From the cell containing the given text, extract its center point as [x, y] coordinate. 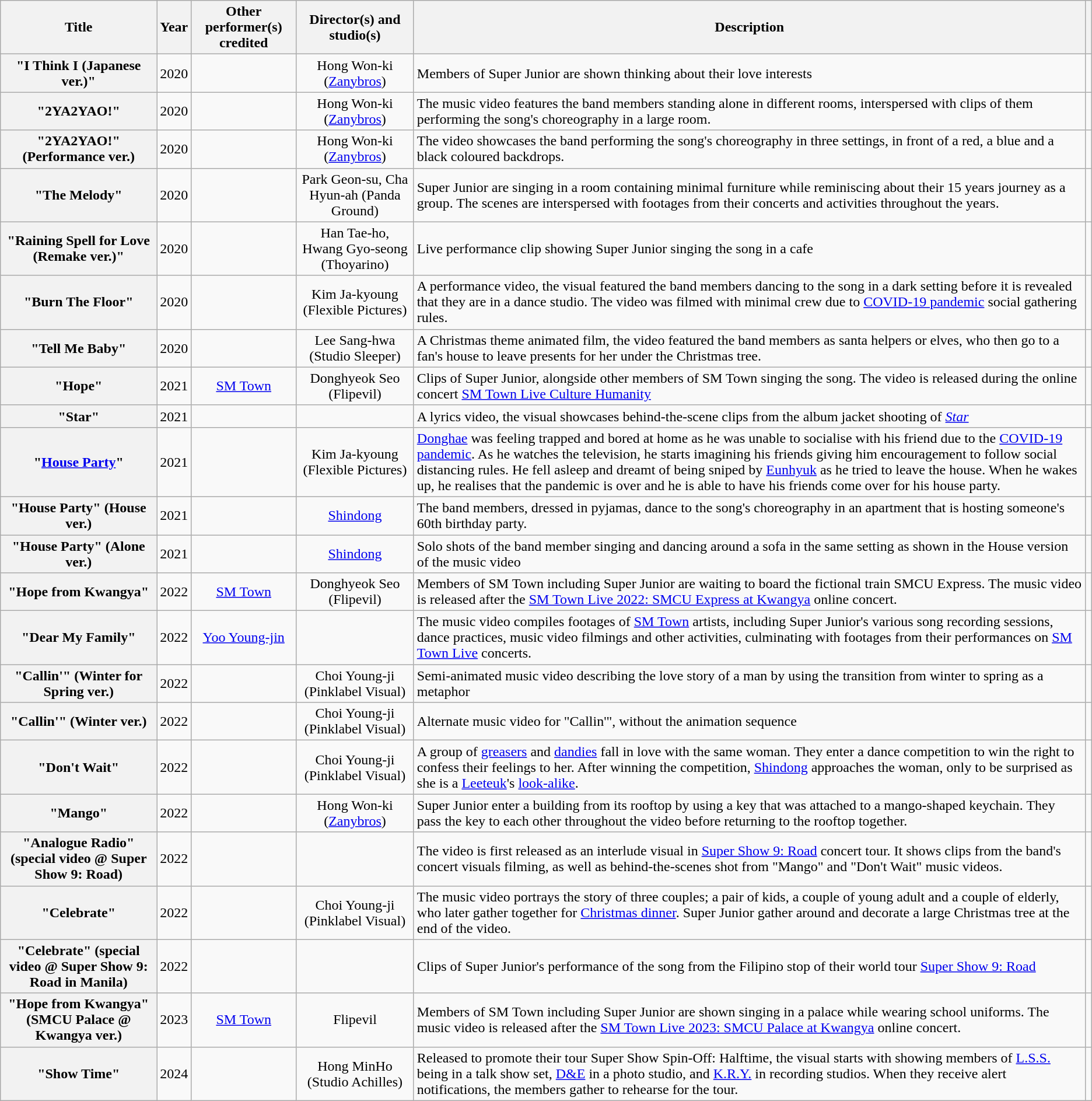
"House Party" (House ver.) [79, 516]
"Don't Wait" [79, 767]
Yoo Young-jin [244, 638]
Other performer(s) credited [244, 27]
"Hope" [79, 386]
Description [749, 27]
Director(s) and studio(s) [355, 27]
"House Party" (Alone ver.) [79, 553]
"The Melody" [79, 195]
"2YA2YAO!" [79, 111]
Solo shots of the band member singing and dancing around a sofa in the same setting as shown in the House version of the music video [749, 553]
Year [174, 27]
"Star" [79, 416]
"Callin'" (Winter for Spring ver.) [79, 684]
"Celebrate" (special video @ Super Show 9: Road in Manila) [79, 966]
Clips of Super Junior's performance of the song from the Filipino stop of their world tour Super Show 9: Road [749, 966]
2024 [174, 1074]
2023 [174, 1020]
"Tell Me Baby" [79, 348]
"Dear My Family" [79, 638]
Alternate music video for "Callin'", without the animation sequence [749, 721]
"Analogue Radio" (special video @ Super Show 9: Road) [79, 859]
"Celebrate" [79, 913]
Live performance clip showing Super Junior singing the song in a cafe [749, 249]
"Mango" [79, 813]
"House Party" [79, 462]
"Raining Spell for Love (Remake ver.)" [79, 249]
"Hope from Kwangya" (SMCU Palace @ Kwangya ver.) [79, 1020]
The video showcases the band performing the song's choreography in three settings, in front of a red, a blue and a black coloured backdrops. [749, 149]
Members of Super Junior are shown thinking about their love interests [749, 74]
"Burn The Floor" [79, 302]
Lee Sang-hwa (Studio Sleeper) [355, 348]
Semi-animated music video describing the love story of a man by using the transition from winter to spring as a metaphor [749, 684]
"I Think I (Japanese ver.)" [79, 74]
"Hope from Kwangya" [79, 592]
"Callin'" (Winter ver.) [79, 721]
A lyrics video, the visual showcases behind-the-scene clips from the album jacket shooting of Star [749, 416]
"Show Time" [79, 1074]
The band members, dressed in pyjamas, dance to the song's choreography in an apartment that is hosting someone's 60th birthday party. [749, 516]
"2YA2YAO!" (Performance ver.) [79, 149]
Park Geon-su, Cha Hyun-ah (Panda Ground) [355, 195]
Flipevil [355, 1020]
Hong MinHo (Studio Achilles) [355, 1074]
Title [79, 27]
Han Tae-ho, Hwang Gyo-seong (Thoyarino) [355, 249]
